Capture the cell that displays the provided text and extract its [x, y] central coordinate. 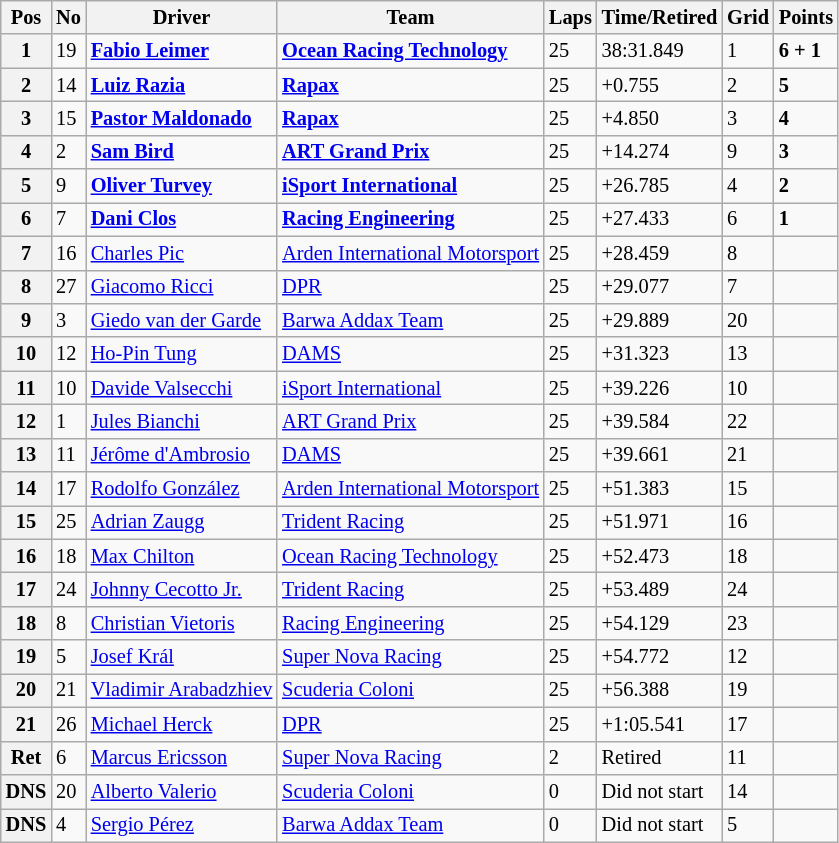
38:31.849 [660, 51]
Jules Bianchi [182, 421]
Sergio Pérez [182, 825]
+29.889 [660, 320]
+26.785 [660, 186]
No [68, 17]
Fabio Leimer [182, 51]
+53.489 [660, 589]
Max Chilton [182, 556]
+4.850 [660, 118]
Ret [26, 758]
6 + 1 [806, 51]
Time/Retired [660, 17]
Laps [570, 17]
+27.433 [660, 219]
Rodolfo González [182, 489]
Dani Clos [182, 219]
+52.473 [660, 556]
Jérôme d'Ambrosio [182, 455]
23 [748, 623]
Luiz Razia [182, 85]
Grid [748, 17]
+39.226 [660, 388]
Marcus Ericsson [182, 758]
Alberto Valerio [182, 791]
+54.772 [660, 657]
Giacomo Ricci [182, 287]
+29.077 [660, 287]
Adrian Zaugg [182, 522]
+0.755 [660, 85]
Points [806, 17]
+56.388 [660, 690]
+31.323 [660, 354]
Pastor Maldonado [182, 118]
Team [410, 17]
Christian Vietoris [182, 623]
+14.274 [660, 152]
Oliver Turvey [182, 186]
Vladimir Arabadzhiev [182, 690]
22 [748, 421]
+51.971 [660, 522]
Johnny Cecotto Jr. [182, 589]
Pos [26, 17]
Ho-Pin Tung [182, 354]
27 [68, 287]
Retired [660, 758]
+39.661 [660, 455]
Driver [182, 17]
Giedo van der Garde [182, 320]
Davide Valsecchi [182, 388]
26 [68, 724]
Charles Pic [182, 253]
+28.459 [660, 253]
Michael Herck [182, 724]
Sam Bird [182, 152]
+51.383 [660, 489]
Josef Král [182, 657]
+54.129 [660, 623]
+39.584 [660, 421]
+1:05.541 [660, 724]
